Search for the cell housing the specified text and yield its (X, Y) center coordinate. 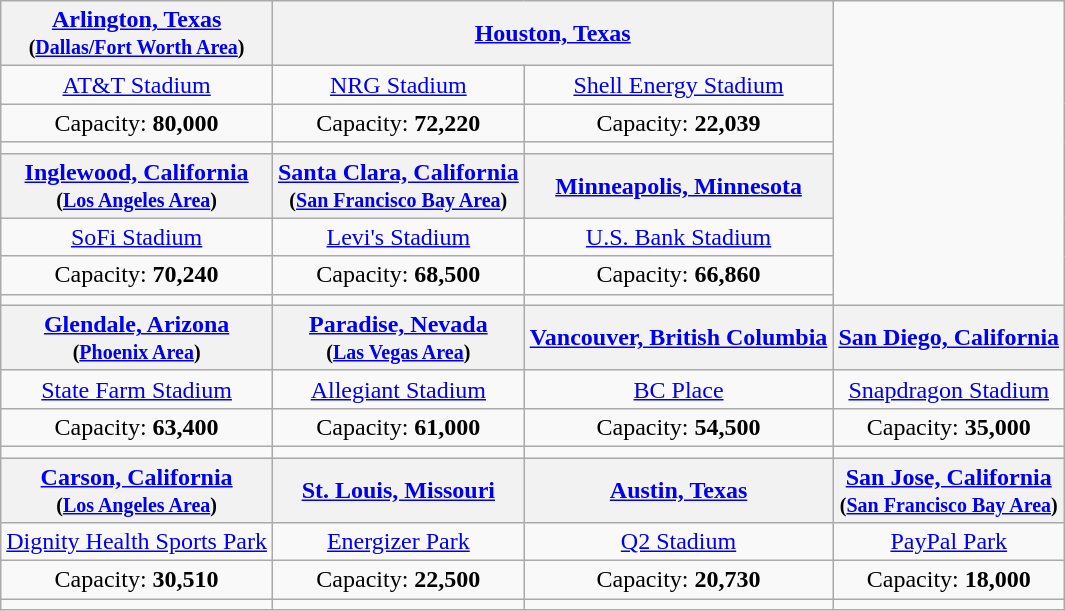
Capacity: 18,000 (949, 580)
BC Place (678, 389)
SoFi Stadium (137, 237)
Minneapolis, Minnesota (678, 186)
Capacity: 35,000 (949, 427)
Capacity: 68,500 (398, 275)
Carson, California(Los Angeles Area) (137, 490)
Capacity: 70,240 (137, 275)
Capacity: 80,000 (137, 123)
NRG Stadium (398, 85)
Capacity: 30,510 (137, 580)
St. Louis, Missouri (398, 490)
Paradise, Nevada(Las Vegas Area) (398, 338)
Capacity: 20,730 (678, 580)
Levi's Stadium (398, 237)
Capacity: 63,400 (137, 427)
Shell Energy Stadium (678, 85)
Arlington, Texas(Dallas/Fort Worth Area) (137, 34)
Snapdragon Stadium (949, 389)
AT&T Stadium (137, 85)
Santa Clara, California(San Francisco Bay Area) (398, 186)
Houston, Texas (552, 34)
Capacity: 22,500 (398, 580)
Capacity: 66,860 (678, 275)
Allegiant Stadium (398, 389)
Energizer Park (398, 542)
San Diego, California (949, 338)
Q2 Stadium (678, 542)
U.S. Bank Stadium (678, 237)
State Farm Stadium (137, 389)
Inglewood, California(Los Angeles Area) (137, 186)
Vancouver, British Columbia (678, 338)
Capacity: 72,220 (398, 123)
Glendale, Arizona(Phoenix Area) (137, 338)
Capacity: 54,500 (678, 427)
Capacity: 22,039 (678, 123)
PayPal Park (949, 542)
Capacity: 61,000 (398, 427)
Dignity Health Sports Park (137, 542)
San Jose, California(San Francisco Bay Area) (949, 490)
Austin, Texas (678, 490)
